Identify which cell holds the provided text, then report its [x, y] central coordinate. 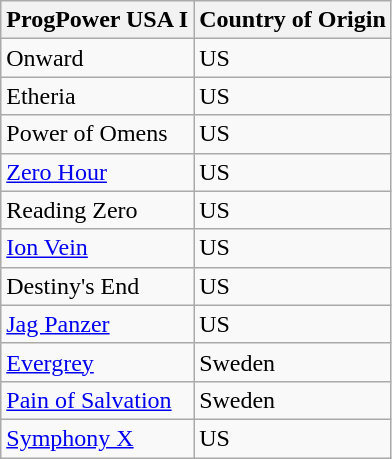
Ion Vein [98, 248]
ProgPower USA I [98, 20]
Pain of Salvation [98, 400]
Zero Hour [98, 172]
Jag Panzer [98, 324]
Destiny's End [98, 286]
Onward [98, 58]
Etheria [98, 96]
Evergrey [98, 362]
Country of Origin [293, 20]
Symphony X [98, 438]
Power of Omens [98, 134]
Reading Zero [98, 210]
